Find where the given text appears and provide that cell's center as (X, Y) coordinate. 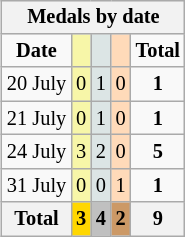
31 July (36, 185)
21 July (36, 118)
4 (101, 219)
Medals by date (94, 17)
24 July (36, 152)
5 (158, 152)
Date (36, 51)
9 (158, 219)
20 July (36, 84)
